Extract the [x, y] coordinate from the center of the cell holding the provided text.  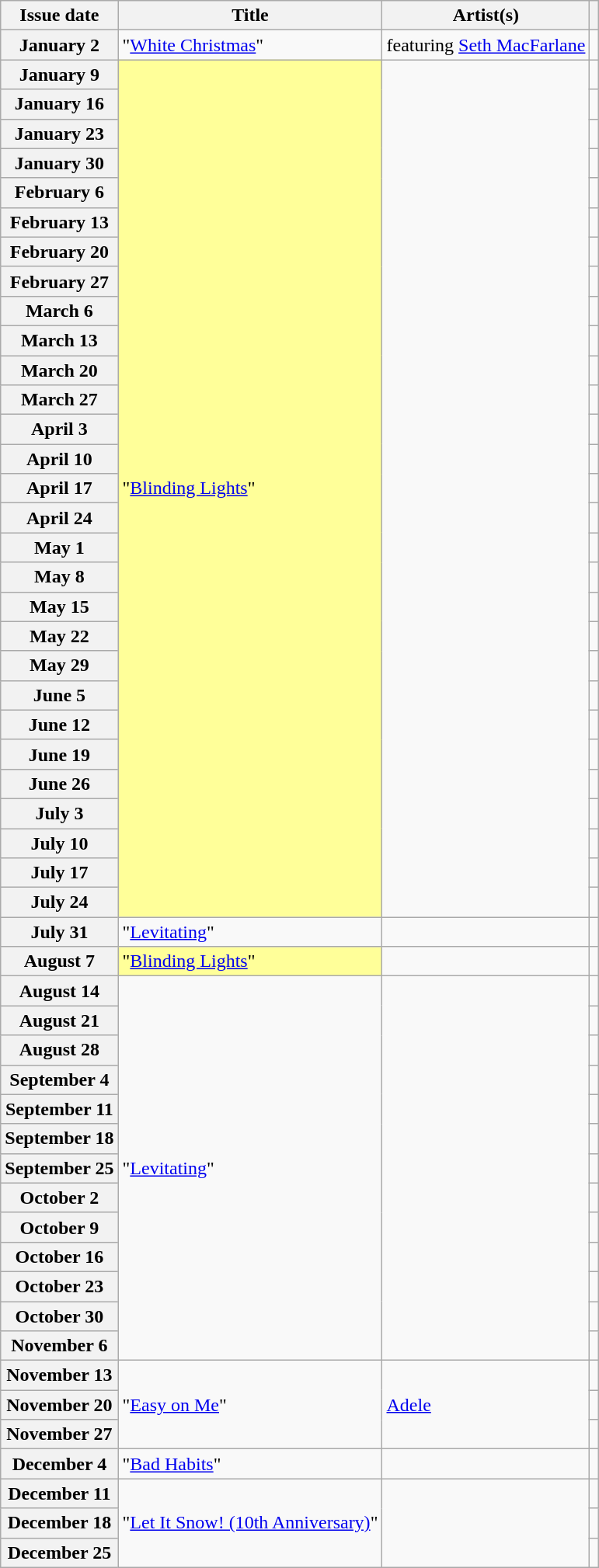
February 20 [59, 252]
"Easy on Me" [250, 1405]
November 13 [59, 1375]
April 10 [59, 459]
May 1 [59, 548]
June 12 [59, 725]
March 13 [59, 340]
September 18 [59, 1139]
September 11 [59, 1109]
August 28 [59, 1050]
June 5 [59, 695]
August 21 [59, 1020]
March 20 [59, 370]
July 10 [59, 843]
February 6 [59, 193]
December 18 [59, 1523]
May 22 [59, 636]
November 6 [59, 1346]
January 30 [59, 163]
featuring Seth MacFarlane [486, 45]
August 14 [59, 991]
September 25 [59, 1168]
July 3 [59, 813]
June 26 [59, 784]
January 16 [59, 104]
July 31 [59, 932]
August 7 [59, 961]
April 3 [59, 429]
"Let It Snow! (10th Anniversary)" [250, 1523]
April 24 [59, 518]
December 4 [59, 1464]
July 24 [59, 902]
April 17 [59, 488]
Issue date [59, 16]
October 9 [59, 1227]
Adele [486, 1405]
February 13 [59, 222]
May 29 [59, 666]
November 20 [59, 1405]
January 23 [59, 134]
"White Christmas" [250, 45]
December 25 [59, 1552]
Artist(s) [486, 16]
November 27 [59, 1434]
February 27 [59, 281]
March 27 [59, 400]
"Bad Habits" [250, 1464]
October 16 [59, 1257]
July 17 [59, 873]
June 19 [59, 754]
October 2 [59, 1198]
January 9 [59, 75]
October 30 [59, 1316]
September 4 [59, 1080]
January 2 [59, 45]
March 6 [59, 311]
May 15 [59, 607]
May 8 [59, 577]
December 11 [59, 1493]
October 23 [59, 1286]
Title [250, 16]
